Return (x, y) of the center of cell containing provided text 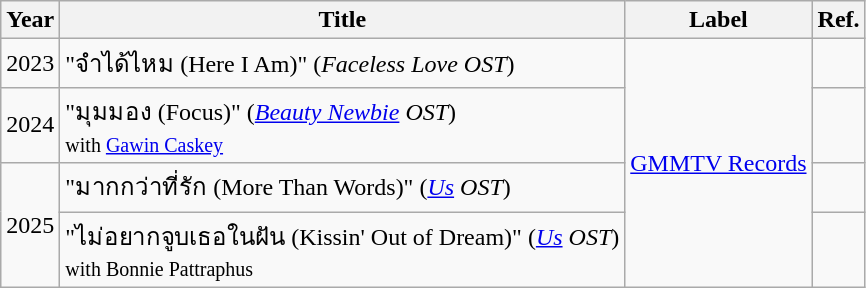
"ไม่อยากจูบเธอในฝัน (Kissin' Out of Dream)" (Us OST)with Bonnie Pattraphus (342, 250)
Ref. (838, 20)
2024 (30, 125)
GMMTV Records (718, 163)
2025 (30, 225)
Year (30, 20)
Label (718, 20)
2023 (30, 64)
Title (342, 20)
"มากกว่าที่รัก (More Than Words)" (Us OST) (342, 188)
"มุมมอง (Focus)" (Beauty Newbie OST)with Gawin Caskey (342, 125)
"จำได้ไหม (Here I Am)" (Faceless Love OST) (342, 64)
